Provide the (x, y) coordinate of the cell's center where the given text is located.  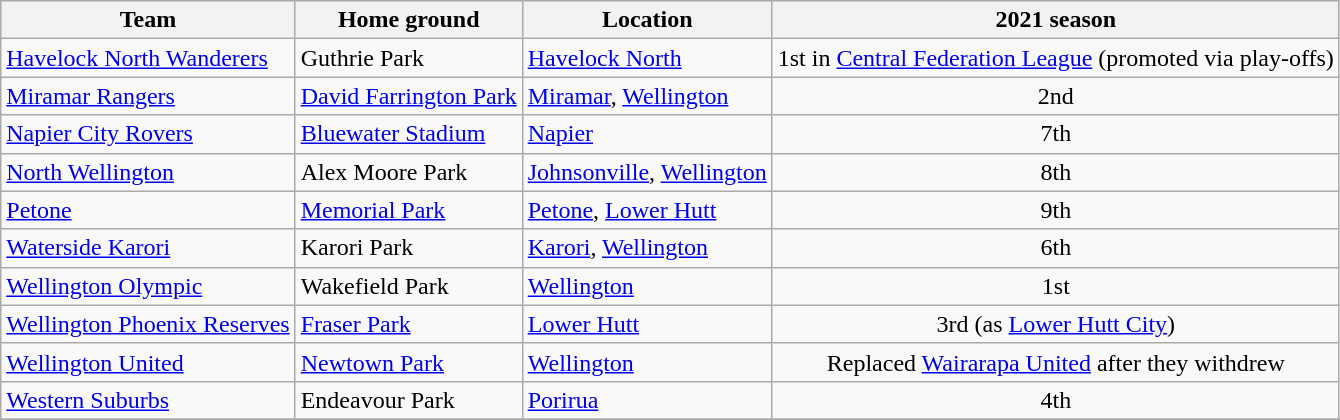
Miramar, Wellington (647, 96)
3rd (as Lower Hutt City) (1056, 324)
Waterside Karori (148, 248)
Wellington Olympic (148, 286)
Fraser Park (408, 324)
Wellington Phoenix Reserves (148, 324)
1st (1056, 286)
Napier (647, 134)
Havelock North Wanderers (148, 58)
Wakefield Park (408, 286)
2nd (1056, 96)
4th (1056, 400)
9th (1056, 210)
Team (148, 20)
Porirua (647, 400)
Johnsonville, Wellington (647, 172)
7th (1056, 134)
Endeavour Park (408, 400)
Western Suburbs (148, 400)
Guthrie Park (408, 58)
Home ground (408, 20)
1st in Central Federation League (promoted via play-offs) (1056, 58)
Location (647, 20)
Replaced Wairarapa United after they withdrew (1056, 362)
Bluewater Stadium (408, 134)
Newtown Park (408, 362)
Alex Moore Park (408, 172)
Miramar Rangers (148, 96)
Lower Hutt (647, 324)
Wellington United (148, 362)
6th (1056, 248)
Havelock North (647, 58)
Memorial Park (408, 210)
Petone, Lower Hutt (647, 210)
2021 season (1056, 20)
Karori, Wellington (647, 248)
Petone (148, 210)
David Farrington Park (408, 96)
Napier City Rovers (148, 134)
8th (1056, 172)
Karori Park (408, 248)
North Wellington (148, 172)
